Locate the cell with the specified text and output its [X, Y] center coordinate. 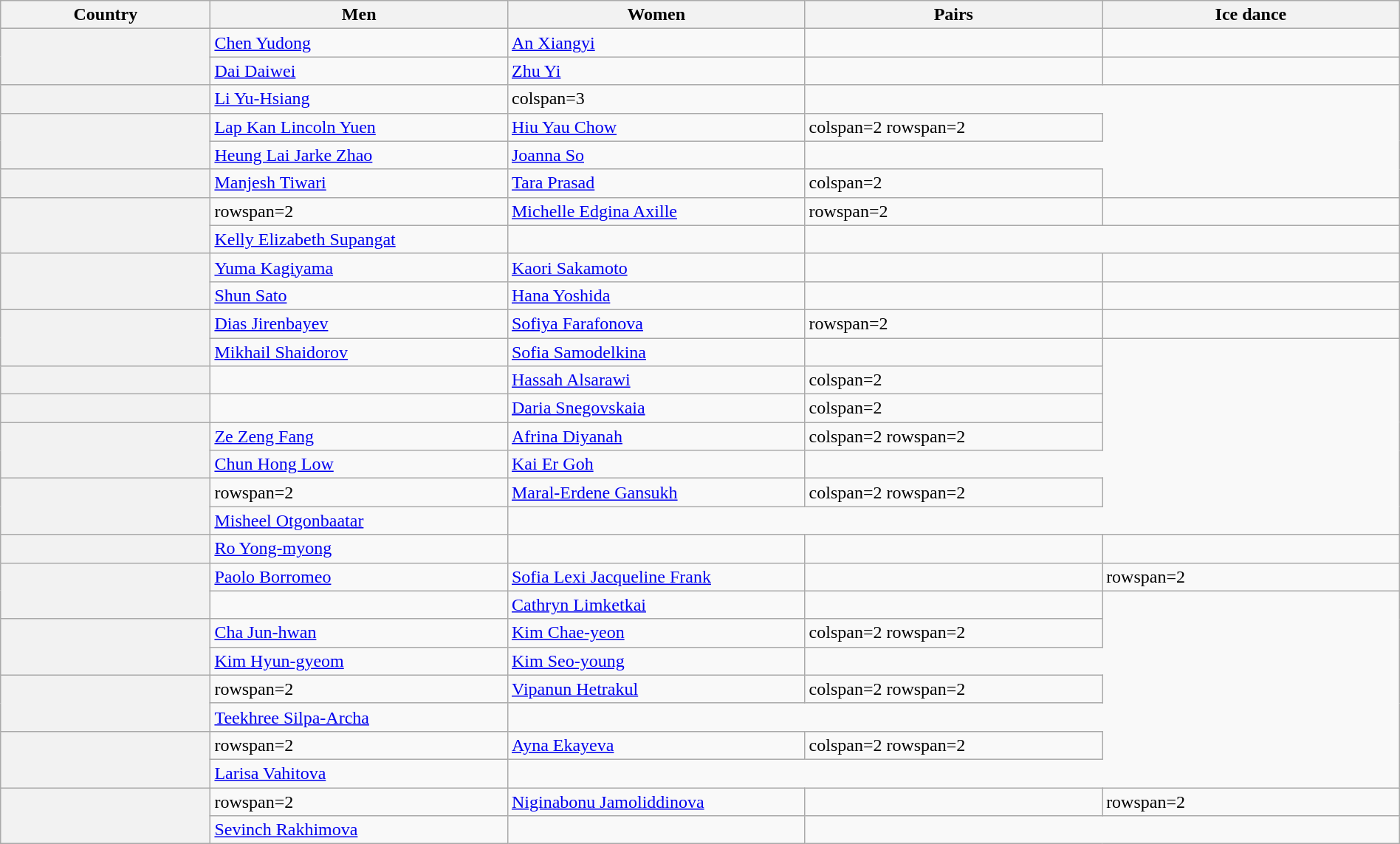
Li Yu-Hsiang [359, 99]
Maral-Erdene Gansukh [656, 493]
Joanna So [656, 155]
Sofia Samodelkina [656, 352]
Dai Daiwei [359, 71]
Ice dance [1251, 15]
Sevinch Rakhimova [359, 830]
Shun Sato [359, 295]
Chen Yudong [359, 43]
Cha Jun-hwan [359, 633]
Ro Yong-myong [359, 549]
Daria Snegovskaia [656, 408]
Paolo Borromeo [359, 577]
Ze Zeng Fang [359, 436]
Kim Chae-yeon [656, 633]
Women [656, 15]
Kai Er Goh [656, 464]
Niginabonu Jamoliddinova [656, 801]
Michelle Edgina Axille [656, 211]
Cathryn Limketkai [656, 605]
Misheel Otgonbaatar [359, 521]
Ayna Ekayeva [656, 745]
Chun Hong Low [359, 464]
Dias Jirenbayev [359, 323]
An Xiangyi [656, 43]
Lap Kan Lincoln Yuen [359, 127]
Teekhree Silpa-Archa [359, 717]
Sofiya Farafonova [656, 323]
Pairs [954, 15]
Kim Hyun-gyeom [359, 661]
Tara Prasad [656, 183]
colspan=3 [656, 99]
Zhu Yi [656, 71]
Heung Lai Jarke Zhao [359, 155]
Manjesh Tiwari [359, 183]
Hana Yoshida [656, 295]
Hassah Alsarawi [656, 380]
Larisa Vahitova [359, 773]
Kaori Sakamoto [656, 267]
Yuma Kagiyama [359, 267]
Hiu Yau Chow [656, 127]
Afrina Diyanah [656, 436]
Kelly Elizabeth Supangat [359, 239]
Kim Seo-young [656, 661]
Mikhail Shaidorov [359, 352]
Sofia Lexi Jacqueline Frank [656, 577]
Vipanun Hetrakul [656, 689]
Country [106, 15]
Men [359, 15]
